Identify which cell holds the provided text, then report its (X, Y) central coordinate. 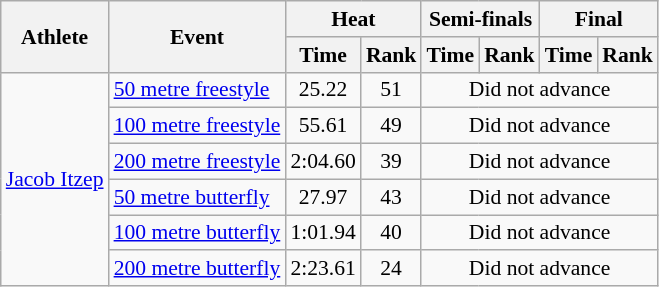
100 metre freestyle (198, 126)
50 metre butterfly (198, 197)
Jacob Itzep (55, 179)
49 (392, 126)
39 (392, 162)
200 metre butterfly (198, 269)
1:01.94 (322, 233)
43 (392, 197)
27.97 (322, 197)
2:04.60 (322, 162)
55.61 (322, 126)
50 metre freestyle (198, 90)
40 (392, 233)
25.22 (322, 90)
24 (392, 269)
51 (392, 90)
Event (198, 36)
2:23.61 (322, 269)
200 metre freestyle (198, 162)
Athlete (55, 36)
Semi-finals (480, 19)
100 metre butterfly (198, 233)
Final (599, 19)
Heat (353, 19)
